Find where the given text appears and provide that cell's center as [x, y] coordinate. 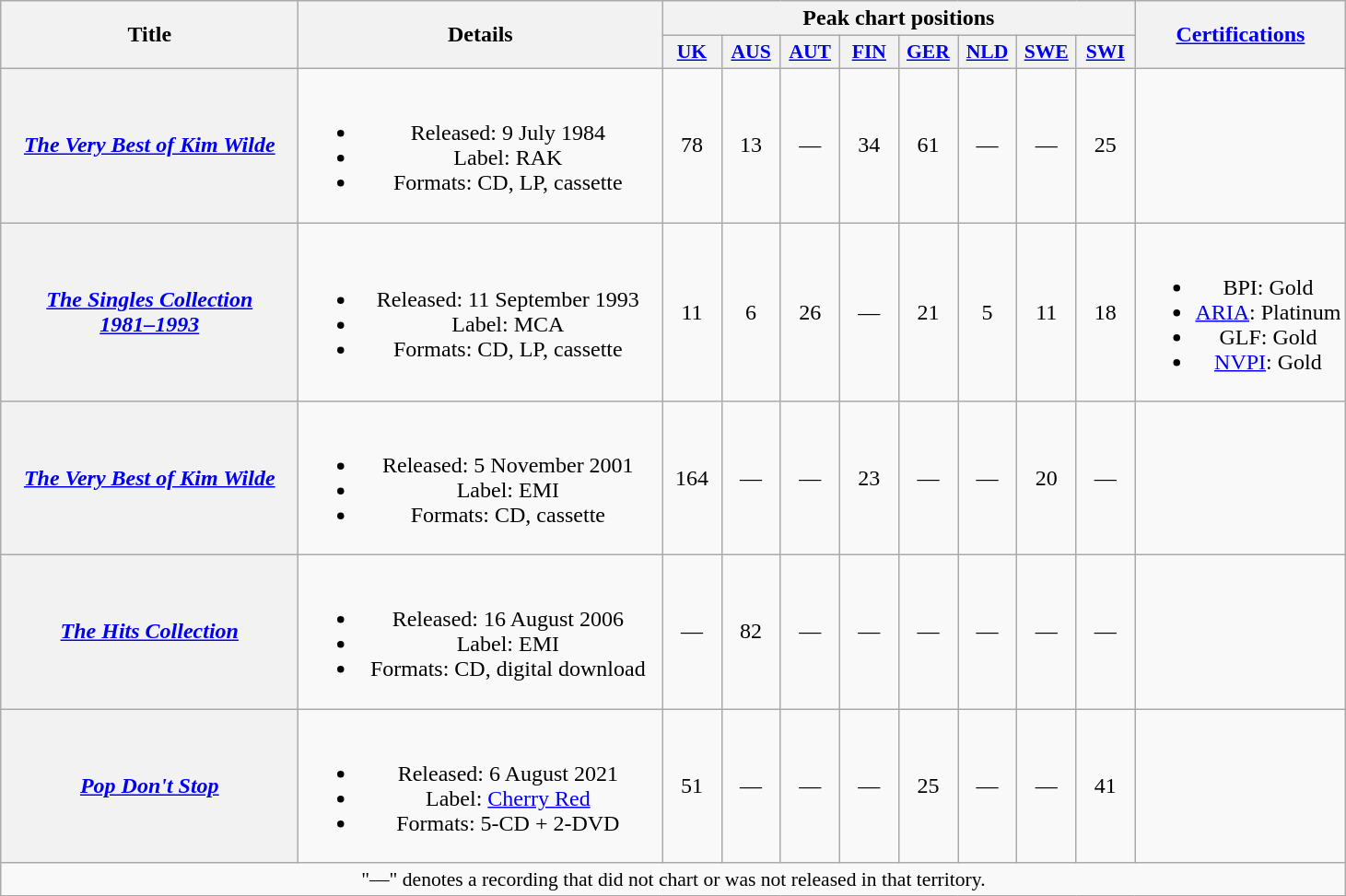
AUS [751, 52]
18 [1106, 312]
21 [928, 312]
164 [692, 479]
GER [928, 52]
Certifications [1240, 35]
FIN [869, 52]
SWI [1106, 52]
23 [869, 479]
The Hits Collection [149, 632]
AUT [810, 52]
Released: 16 August 2006Label: EMIFormats: CD, digital download [481, 632]
82 [751, 632]
78 [692, 145]
"—" denotes a recording that did not chart or was not released in that territory. [673, 879]
Title [149, 35]
Pop Don't Stop [149, 786]
6 [751, 312]
51 [692, 786]
13 [751, 145]
20 [1047, 479]
61 [928, 145]
41 [1106, 786]
BPI: GoldARIA: PlatinumGLF: GoldNVPI: Gold [1240, 312]
Released: 5 November 2001Label: EMIFormats: CD, cassette [481, 479]
Released: 6 August 2021Label: Cherry RedFormats: 5-CD + 2-DVD [481, 786]
Released: 11 September 1993Label: MCAFormats: CD, LP, cassette [481, 312]
UK [692, 52]
Released: 9 July 1984Label: RAKFormats: CD, LP, cassette [481, 145]
5 [988, 312]
Details [481, 35]
SWE [1047, 52]
34 [869, 145]
NLD [988, 52]
Peak chart positions [899, 18]
The Singles Collection1981–1993 [149, 312]
26 [810, 312]
